Provide the [x, y] coordinate of the cell's center where the given text is located.  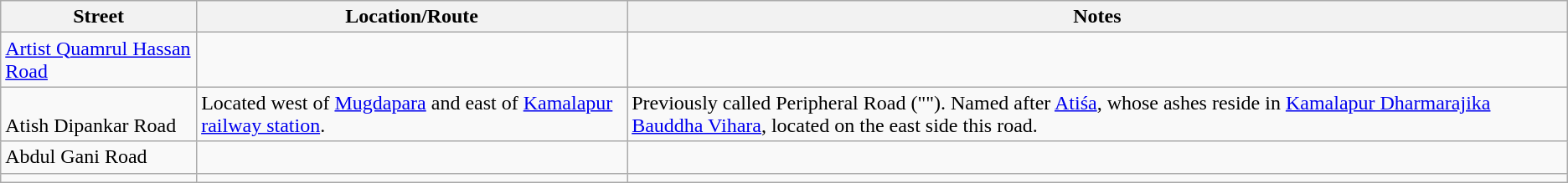
Notes [1097, 17]
Location/Route [412, 17]
Atish Dipankar Road [99, 114]
Street [99, 17]
Located west of Mugdapara and east of Kamalapur railway station. [412, 114]
Abdul Gani Road [99, 157]
Artist Quamrul Hassan Road [99, 60]
